Search for the cell housing the specified text and yield its (x, y) center coordinate. 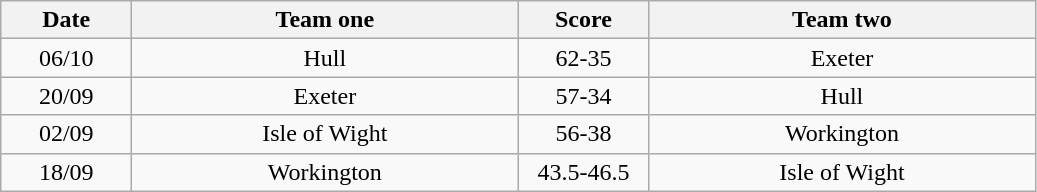
Team one (325, 20)
02/09 (66, 134)
62-35 (584, 58)
Team two (842, 20)
Date (66, 20)
06/10 (66, 58)
57-34 (584, 96)
Score (584, 20)
18/09 (66, 172)
43.5-46.5 (584, 172)
20/09 (66, 96)
56-38 (584, 134)
